Scan for the cell matching the given text and deliver its (x, y) coordinate at center. 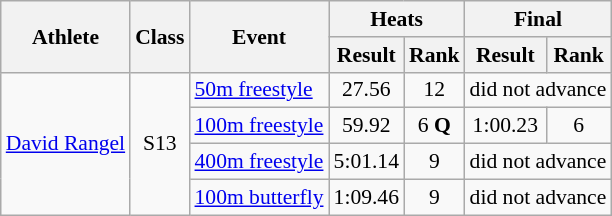
1:00.23 (506, 126)
27.56 (366, 90)
5:01.14 (366, 162)
6 Q (434, 126)
12 (434, 90)
S13 (160, 143)
David Rangel (66, 143)
100m butterfly (258, 197)
6 (578, 126)
Heats (397, 19)
59.92 (366, 126)
Final (538, 19)
Athlete (66, 36)
1:09.46 (366, 197)
400m freestyle (258, 162)
50m freestyle (258, 90)
100m freestyle (258, 126)
Event (258, 36)
Class (160, 36)
